Identify which cell holds the provided text, then report its (x, y) central coordinate. 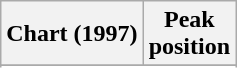
Peak position (189, 34)
Chart (1997) (72, 34)
